Return the [x, y] coordinate for the center point of the cell that contains the specified text.  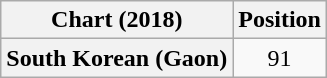
Chart (2018) [117, 20]
91 [280, 58]
South Korean (Gaon) [117, 58]
Position [280, 20]
